Detect which cell encompasses the target text, then output its [X, Y] center coordinate. 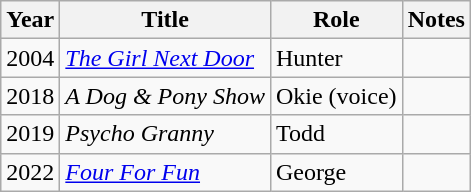
2004 [30, 58]
The Girl Next Door [166, 58]
2018 [30, 96]
2019 [30, 134]
Hunter [336, 58]
Title [166, 20]
2022 [30, 172]
Todd [336, 134]
A Dog & Pony Show [166, 96]
Four For Fun [166, 172]
Role [336, 20]
Notes [436, 20]
Okie (voice) [336, 96]
George [336, 172]
Year [30, 20]
Psycho Granny [166, 134]
